Search for the cell housing the specified text and yield its (x, y) center coordinate. 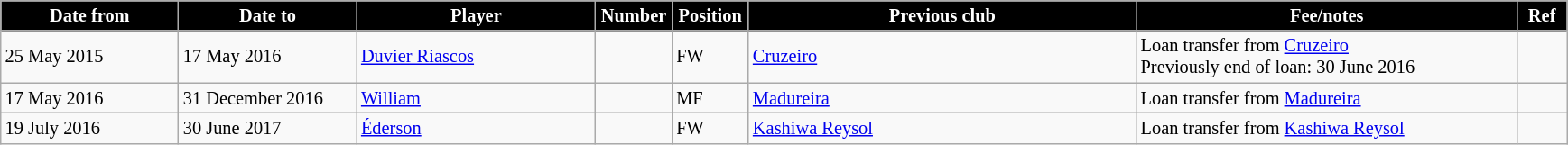
Date from (90, 15)
Loan transfer from CruzeiroPreviously end of loan: 30 June 2016 (1327, 57)
25 May 2015 (90, 57)
Kashiwa Reysol (942, 128)
Cruzeiro (942, 57)
Ref (1542, 15)
Position (710, 15)
Player (477, 15)
William (477, 98)
30 June 2017 (267, 128)
Loan transfer from Madureira (1327, 98)
Loan transfer from Kashiwa Reysol (1327, 128)
Number (634, 15)
Fee/notes (1327, 15)
Date to (267, 15)
19 July 2016 (90, 128)
Éderson (477, 128)
Duvier Riascos (477, 57)
31 December 2016 (267, 98)
Previous club (942, 15)
Madureira (942, 98)
MF (710, 98)
